Provide the (X, Y) coordinate of the cell's center where the given text is located.  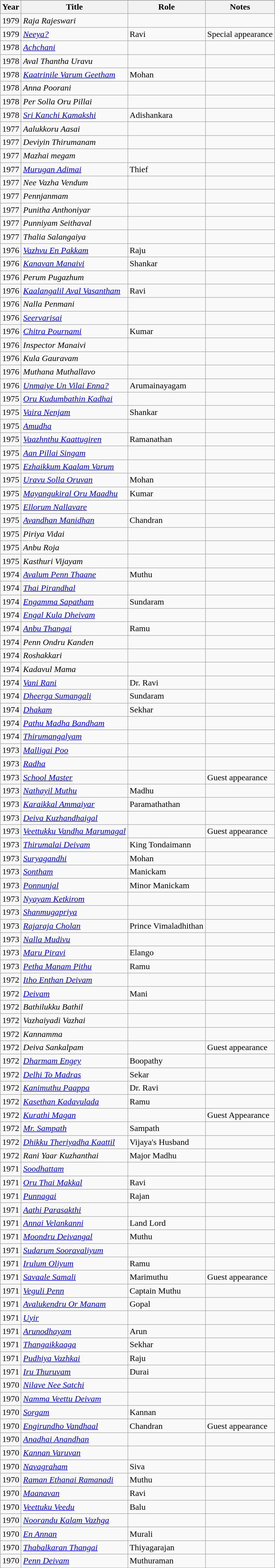
Avandhan Manidhan (74, 520)
Sampath (167, 1129)
Vani Rani (74, 683)
Amudha (74, 426)
Kannan Varuvan (74, 1453)
Guest Appearance (240, 1115)
Per Solla Oru Pillai (74, 102)
Mazhai megam (74, 155)
Siva (167, 1466)
Pudhiya Vazhkai (74, 1358)
Kanimuthu Paappa (74, 1088)
Kaalangalil Aval Vasantham (74, 291)
Uyir (74, 1318)
Nathayil Muthu (74, 791)
Roshakkari (74, 656)
Muthuraman (167, 1561)
Unmaiye Un Vilai Enna? (74, 385)
Land Lord (167, 1223)
Punitha Anthoniyar (74, 210)
Dharmam Engey (74, 1061)
Kadavul Mama (74, 669)
Nilave Nee Satchi (74, 1385)
Rajan (167, 1196)
Vijaya's Husband (167, 1142)
Thirumangalyam (74, 737)
Engamma Sapatham (74, 602)
Kula Gauravam (74, 358)
Muthana Muthallavo (74, 372)
Kannamma (74, 1034)
Role (167, 7)
Veettukku Vandha Marumagal (74, 831)
Ezhaikkum Kaalam Varum (74, 466)
Moondru Deivangal (74, 1236)
Itho Enthan Deivam (74, 980)
Title (74, 7)
Nyayam Ketkirom (74, 899)
Iru Thuruvam (74, 1372)
En Annan (74, 1534)
Thabalkaran Thangai (74, 1547)
Engal Kula Dheivam (74, 615)
Kasethan Kadavulada (74, 1102)
Durai (167, 1372)
Year (11, 7)
Nalla Mudivu (74, 939)
Vaira Nenjam (74, 413)
Sorgam (74, 1412)
Petha Manam Pithu (74, 966)
Oru Kudumbathin Kadhai (74, 399)
Rani Yaar Kuzhanthai (74, 1155)
School Master (74, 777)
Paramathathan (167, 804)
Sudarum Sooravaliyum (74, 1250)
Kanavan Manaivi (74, 264)
Nalla Penmani (74, 304)
Deviyin Thirumanam (74, 142)
Veguli Penn (74, 1291)
Major Madhu (167, 1155)
Chitra Pournami (74, 331)
Anbu Thangai (74, 629)
Ramanathan (167, 439)
Arun (167, 1331)
Thief (167, 169)
Kasthuri Vijayam (74, 561)
Veettuku Veedu (74, 1507)
Deiva Kuzhandhaigal (74, 818)
Aathi Parasakthi (74, 1209)
Annai Velankanni (74, 1223)
Achchani (74, 48)
Vazhvu En Pakkam (74, 250)
Aalukkoru Aasai (74, 129)
Uravu Solla Oruvan (74, 480)
Murali (167, 1534)
Namma Veettu Deivam (74, 1399)
Rajaraja Cholan (74, 926)
Deivam (74, 993)
Dhakam (74, 710)
Sontham (74, 872)
Bathilukku Bathil (74, 1007)
Anbu Roja (74, 547)
Perum Pugazhum (74, 277)
Adishankara (167, 115)
Aval Thantha Uravu (74, 61)
Ponnunjal (74, 885)
Balu (167, 1507)
Karaikkal Ammaiyar (74, 804)
Special appearance (240, 34)
Vaazhnthu Kaattugiren (74, 439)
Kurathi Magan (74, 1115)
Penn Deivam (74, 1561)
Manickam (167, 872)
Radha (74, 764)
Mayangukiral Oru Maadhu (74, 493)
Shanmugapriya (74, 912)
Raja Rajeswari (74, 21)
Inspector Manaivi (74, 345)
Nee Vazha Vendum (74, 183)
Raman Ethanai Ramanadi (74, 1480)
Neeya? (74, 34)
Mr. Sampath (74, 1129)
Maanavan (74, 1493)
Boopathy (167, 1061)
Malligai Poo (74, 750)
Delhi To Madras (74, 1075)
Avalum Penn Thaane (74, 574)
Punnagai (74, 1196)
King Tondaimann (167, 845)
Piriya Vidai (74, 534)
Kaatrinile Varum Geetham (74, 75)
Aan Pillai Singam (74, 453)
Dhikku Theriyadha Kaattil (74, 1142)
Prince Vimaladhithan (167, 926)
Anna Poorani (74, 88)
Sri Kanchi Kamakshi (74, 115)
Punniyam Seithaval (74, 223)
Murugan Adimai (74, 169)
Avalukendru Or Manam (74, 1304)
Arumainayagam (167, 385)
Thalia Salangaiya (74, 237)
Deiva Sankalpam (74, 1048)
Thai Pirandhal (74, 588)
Soodhattam (74, 1169)
Pennjanmam (74, 196)
Thangaikkaaga (74, 1345)
Thiyagarajan (167, 1547)
Dheerga Sumangali (74, 696)
Seervarisai (74, 318)
Thirumalai Deivam (74, 845)
Engirundho Vandhaal (74, 1426)
Madhu (167, 791)
Ellorum Nallavare (74, 507)
Pathu Madha Bandham (74, 723)
Savaale Samali (74, 1277)
Kannan (167, 1412)
Navagraham (74, 1466)
Marimuthu (167, 1277)
Arunodhayam (74, 1331)
Noorandu Kalam Vazhga (74, 1520)
Vazhaiyadi Vazhai (74, 1020)
Maru Piravi (74, 953)
Oru Thai Makkal (74, 1182)
Sekar (167, 1075)
Gopal (167, 1304)
Elango (167, 953)
Minor Manickam (167, 885)
Penn Ondru Kanden (74, 642)
Irulum Oliyum (74, 1264)
Notes (240, 7)
Anadhai Anandhan (74, 1439)
Captain Muthu (167, 1291)
Mani (167, 993)
Suryagandhi (74, 858)
